Extract the (X, Y) coordinate from the center of the cell holding the provided text.  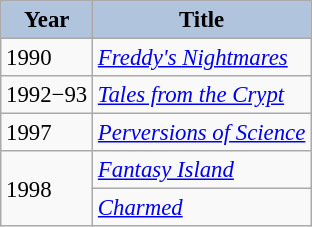
1997 (47, 133)
Freddy's Nightmares (202, 58)
Fantasy Island (202, 170)
Perversions of Science (202, 133)
Tales from the Crypt (202, 95)
1998 (47, 188)
Year (47, 20)
1992−93 (47, 95)
Charmed (202, 208)
1990 (47, 58)
Title (202, 20)
